Pinpoint the cell where the given text exists, returning its [x, y] midpoint coordinate. 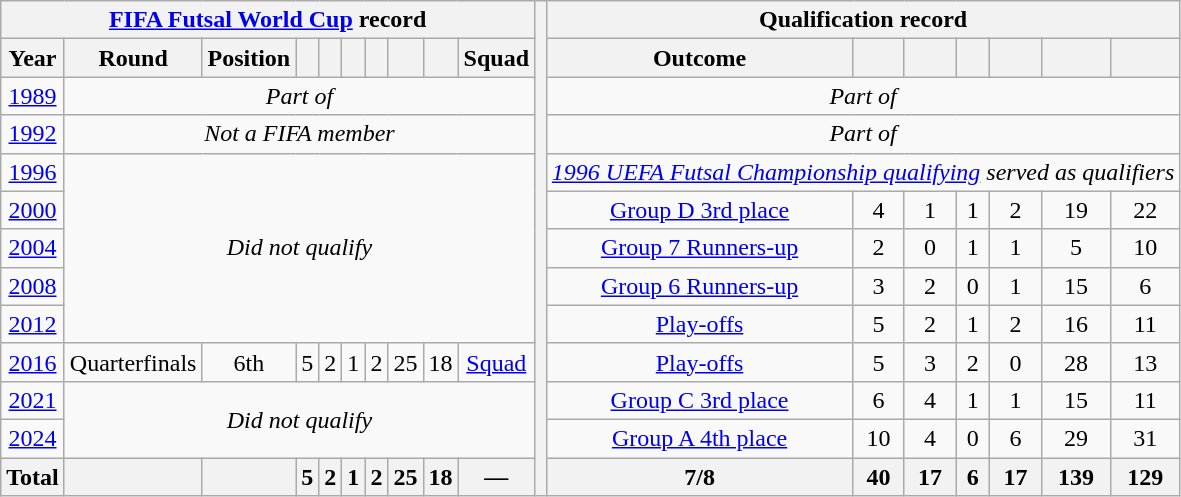
2012 [33, 324]
2004 [33, 248]
139 [1076, 477]
2024 [33, 438]
Not a FIFA member [299, 134]
22 [1146, 210]
19 [1076, 210]
Round [133, 58]
40 [879, 477]
Group A 4th place [699, 438]
Group D 3rd place [699, 210]
129 [1146, 477]
16 [1076, 324]
— [496, 477]
6th [249, 362]
Outcome [699, 58]
Position [249, 58]
13 [1146, 362]
29 [1076, 438]
1992 [33, 134]
1996 UEFA Futsal Championship qualifying served as qualifiers [863, 172]
2016 [33, 362]
1996 [33, 172]
Group 6 Runners-up [699, 286]
FIFA Futsal World Cup record [268, 20]
Year [33, 58]
2000 [33, 210]
Total [33, 477]
31 [1146, 438]
2008 [33, 286]
28 [1076, 362]
Group 7 Runners-up [699, 248]
Qualification record [863, 20]
Quarterfinals [133, 362]
7/8 [699, 477]
Group C 3rd place [699, 400]
1989 [33, 96]
2021 [33, 400]
